Return [x, y] of the center of cell containing provided text 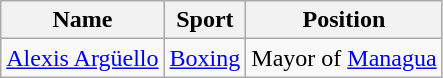
Name [82, 20]
Position [344, 20]
Mayor of Managua [344, 58]
Sport [205, 20]
Boxing [205, 58]
Alexis Argüello [82, 58]
